Return the [X, Y] coordinate for the center point of the cell that contains the specified text.  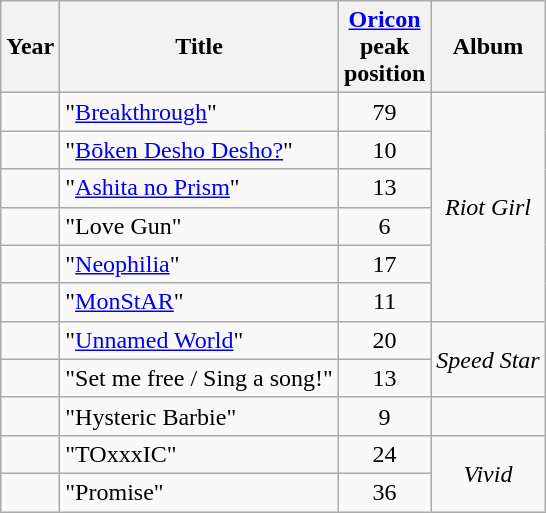
"Hysteric Barbie" [200, 416]
20 [384, 340]
"Promise" [200, 492]
"TOxxxIC" [200, 454]
Vivid [488, 473]
"Ashita no Prism" [200, 188]
9 [384, 416]
Speed Star [488, 359]
"Breakthrough" [200, 112]
"Unnamed World" [200, 340]
Title [200, 47]
17 [384, 264]
6 [384, 226]
"Love Gun" [200, 226]
Album [488, 47]
36 [384, 492]
"Bōken Desho Desho?" [200, 150]
24 [384, 454]
"MonStAR" [200, 302]
"Neophilia" [200, 264]
10 [384, 150]
Riot Girl [488, 207]
79 [384, 112]
Oriconpeakposition [384, 47]
11 [384, 302]
Year [30, 47]
"Set me free / Sing a song!" [200, 378]
